Identify which cell holds the provided text, then report its [x, y] central coordinate. 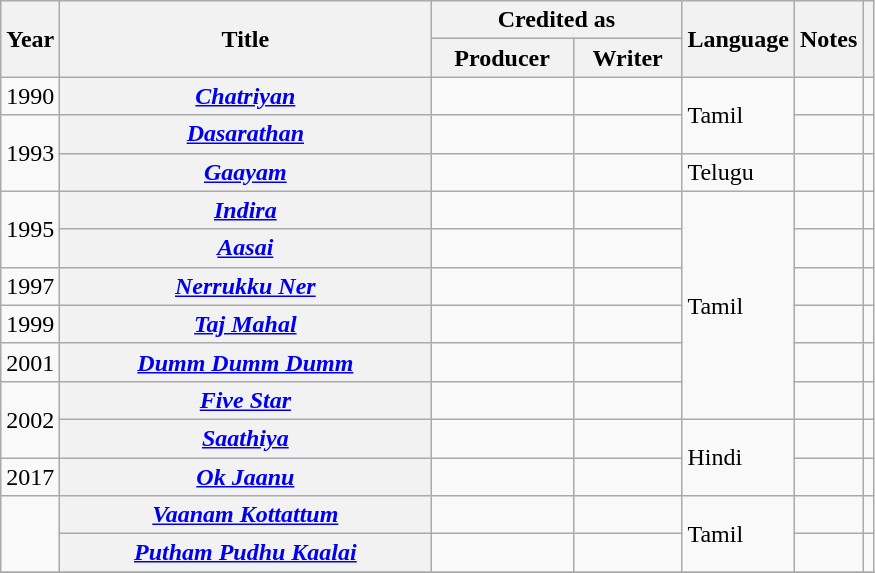
1999 [30, 324]
Taj Mahal [246, 324]
Title [246, 39]
1990 [30, 96]
Notes [828, 39]
2017 [30, 477]
Year [30, 39]
Putham Pudhu Kaalai [246, 553]
Dumm Dumm Dumm [246, 362]
1993 [30, 153]
Language [738, 39]
Five Star [246, 400]
Vaanam Kottattum [246, 515]
1997 [30, 286]
Telugu [738, 172]
Saathiya [246, 438]
Writer [628, 58]
Credited as [556, 20]
Aasai [246, 248]
Producer [502, 58]
Indira [246, 210]
2001 [30, 362]
Gaayam [246, 172]
Chatriyan [246, 96]
2002 [30, 419]
Dasarathan [246, 134]
1995 [30, 229]
Ok Jaanu [246, 477]
Nerrukku Ner [246, 286]
Hindi [738, 457]
